Locate the cell with the specified text and output its [X, Y] center coordinate. 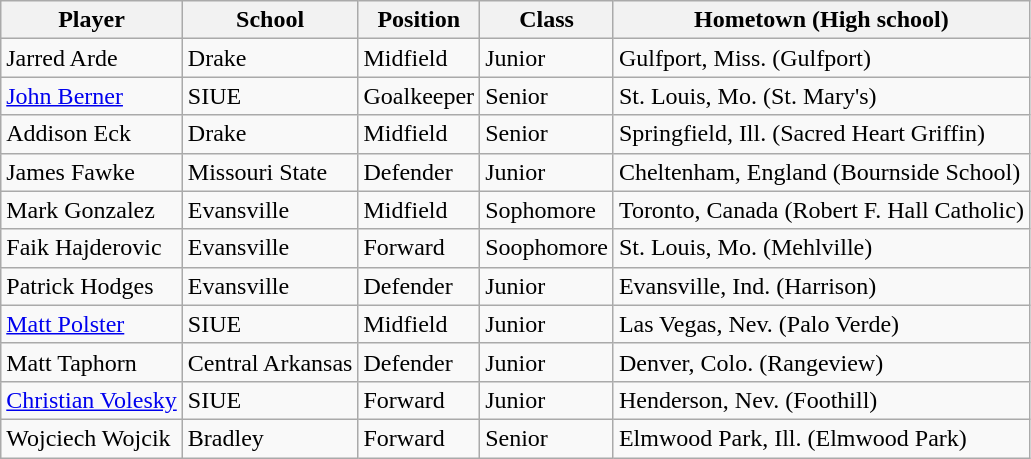
Player [92, 20]
Position [419, 20]
Class [547, 20]
Matt Polster [92, 324]
Evansville, Ind. (Harrison) [821, 286]
Faik Hajderovic [92, 248]
School [270, 20]
John Berner [92, 96]
Denver, Colo. (Rangeview) [821, 362]
Addison Eck [92, 134]
St. Louis, Mo. (St. Mary's) [821, 96]
James Fawke [92, 172]
Las Vegas, Nev. (Palo Verde) [821, 324]
Jarred Arde [92, 58]
Gulfport, Miss. (Gulfport) [821, 58]
Central Arkansas [270, 362]
Matt Taphorn [92, 362]
Missouri State [270, 172]
Bradley [270, 438]
Christian Volesky [92, 400]
Mark Gonzalez [92, 210]
Patrick Hodges [92, 286]
Hometown (High school) [821, 20]
St. Louis, Mo. (Mehlville) [821, 248]
Toronto, Canada (Robert F. Hall Catholic) [821, 210]
Soophomore [547, 248]
Cheltenham, England (Bournside School) [821, 172]
Goalkeeper [419, 96]
Sophomore [547, 210]
Henderson, Nev. (Foothill) [821, 400]
Wojciech Wojcik [92, 438]
Springfield, Ill. (Sacred Heart Griffin) [821, 134]
Elmwood Park, Ill. (Elmwood Park) [821, 438]
